Return the (x, y) coordinate for the center point of the cell that contains the specified text.  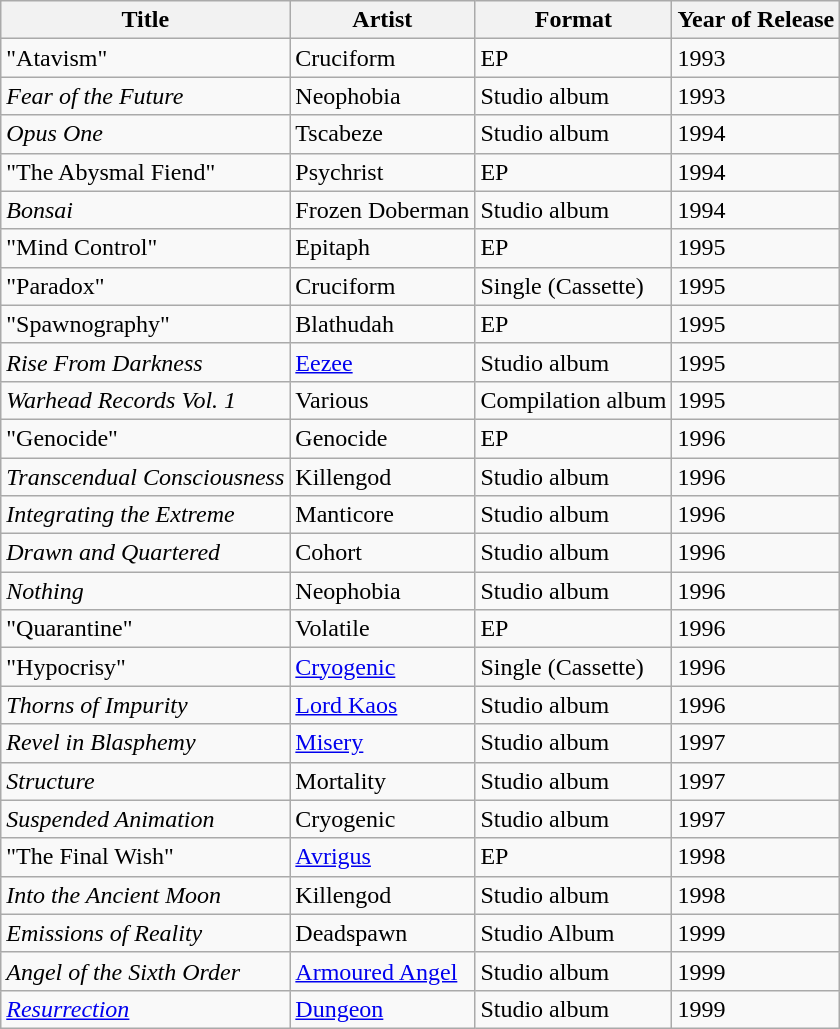
Warhead Records Vol. 1 (146, 400)
Year of Release (756, 20)
Volatile (382, 629)
Bonsai (146, 210)
Compilation album (574, 400)
Armoured Angel (382, 971)
Genocide (382, 438)
Frozen Doberman (382, 210)
Psychrist (382, 172)
Various (382, 400)
Artist (382, 20)
Resurrection (146, 1009)
Lord Kaos (382, 705)
"Paradox" (146, 286)
Thorns of Impurity (146, 705)
Eezee (382, 362)
"Genocide" (146, 438)
Structure (146, 781)
"The Final Wish" (146, 857)
Rise From Darkness (146, 362)
"The Abysmal Fiend" (146, 172)
Opus One (146, 134)
Tscabeze (382, 134)
Format (574, 20)
Mortality (382, 781)
"Hypocrisy" (146, 667)
Revel in Blasphemy (146, 743)
Angel of the Sixth Order (146, 971)
Transcendual Consciousness (146, 477)
Title (146, 20)
Cohort (382, 553)
Fear of the Future (146, 96)
Misery (382, 743)
Emissions of Reality (146, 933)
Drawn and Quartered (146, 553)
Nothing (146, 591)
Suspended Animation (146, 819)
"Mind Control" (146, 248)
Avrigus (382, 857)
"Quarantine" (146, 629)
Deadspawn (382, 933)
"Spawnography" (146, 324)
Studio Album (574, 933)
Blathudah (382, 324)
Manticore (382, 515)
Epitaph (382, 248)
Dungeon (382, 1009)
"Atavism" (146, 58)
Into the Ancient Moon (146, 895)
Integrating the Extreme (146, 515)
